Search for the cell housing the specified text and yield its [x, y] center coordinate. 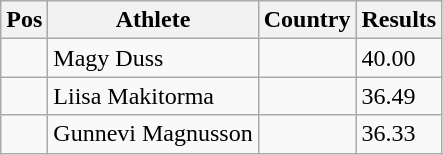
Athlete [153, 20]
Gunnevi Magnusson [153, 134]
40.00 [399, 58]
Magy Duss [153, 58]
Pos [24, 20]
36.49 [399, 96]
Results [399, 20]
Liisa Makitorma [153, 96]
Country [307, 20]
36.33 [399, 134]
